Provide the [x, y] coordinate of the cell's center where the given text is located.  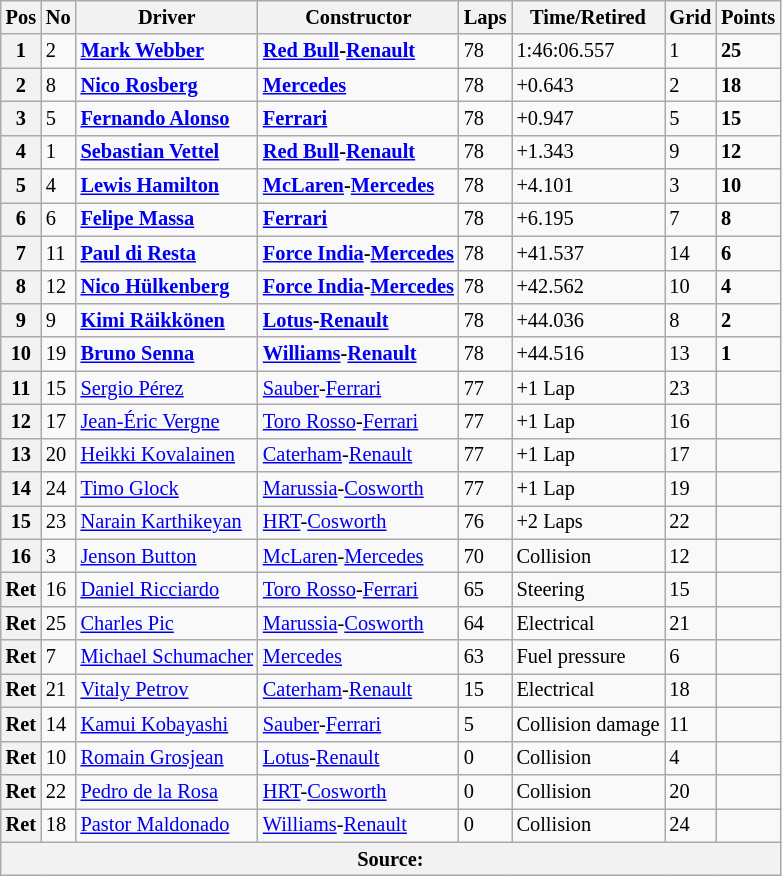
+2 Laps [588, 522]
Pedro de la Rosa [167, 791]
63 [486, 657]
+0.643 [588, 85]
Source: [390, 859]
Nico Rosberg [167, 85]
Timo Glock [167, 489]
Daniel Ricciardo [167, 589]
+44.036 [588, 320]
Sergio Pérez [167, 388]
Felipe Massa [167, 219]
Constructor [358, 17]
Kimi Räikkönen [167, 320]
Fernando Alonso [167, 118]
76 [486, 522]
Mark Webber [167, 51]
Bruno Senna [167, 354]
+44.516 [588, 354]
+6.195 [588, 219]
Vitaly Petrov [167, 690]
Michael Schumacher [167, 657]
+4.101 [588, 186]
Laps [486, 17]
Pos [21, 17]
Nico Hülkenberg [167, 287]
Grid [690, 17]
Kamui Kobayashi [167, 724]
Pastor Maldonado [167, 825]
Charles Pic [167, 623]
Driver [167, 17]
Romain Grosjean [167, 758]
Sebastian Vettel [167, 152]
64 [486, 623]
No [58, 17]
70 [486, 556]
Collision damage [588, 724]
Fuel pressure [588, 657]
65 [486, 589]
Jean-Éric Vergne [167, 421]
Time/Retired [588, 17]
Paul di Resta [167, 253]
Lewis Hamilton [167, 186]
+0.947 [588, 118]
Steering [588, 589]
+42.562 [588, 287]
+1.343 [588, 152]
+41.537 [588, 253]
1:46:06.557 [588, 51]
Heikki Kovalainen [167, 455]
Points [748, 17]
Narain Karthikeyan [167, 522]
Jenson Button [167, 556]
